From the cell containing the given text, extract its center point as [X, Y] coordinate. 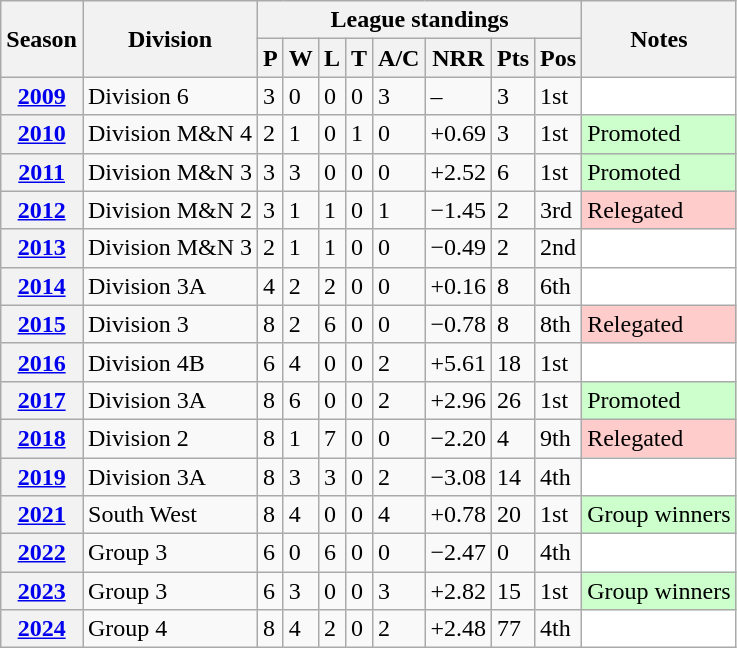
Pts [514, 58]
Division 3 [170, 324]
−0.49 [458, 248]
14 [514, 477]
Division 2 [170, 438]
2018 [42, 438]
3rd [558, 210]
−1.45 [458, 210]
2010 [42, 134]
2013 [42, 248]
Division [170, 39]
2012 [42, 210]
T [358, 58]
Season [42, 39]
2024 [42, 629]
League standings [420, 20]
L [332, 58]
7 [332, 438]
2023 [42, 591]
−2.20 [458, 438]
2014 [42, 286]
A/C [399, 58]
20 [514, 515]
+2.48 [458, 629]
NRR [458, 58]
+2.82 [458, 591]
2009 [42, 96]
Division M&N 4 [170, 134]
2016 [42, 362]
Division 6 [170, 96]
2nd [558, 248]
P [271, 58]
Division 4B [170, 362]
– [458, 96]
2011 [42, 172]
8th [558, 324]
77 [514, 629]
+2.96 [458, 400]
9th [558, 438]
2015 [42, 324]
6th [558, 286]
−0.78 [458, 324]
2017 [42, 400]
+0.16 [458, 286]
26 [514, 400]
+0.78 [458, 515]
18 [514, 362]
Division M&N 2 [170, 210]
Group 4 [170, 629]
15 [514, 591]
South West [170, 515]
2021 [42, 515]
2022 [42, 553]
−2.47 [458, 553]
+0.69 [458, 134]
+5.61 [458, 362]
Notes [659, 39]
−3.08 [458, 477]
W [300, 58]
+2.52 [458, 172]
2019 [42, 477]
Pos [558, 58]
